Locate the cell with the specified text and output its (X, Y) center coordinate. 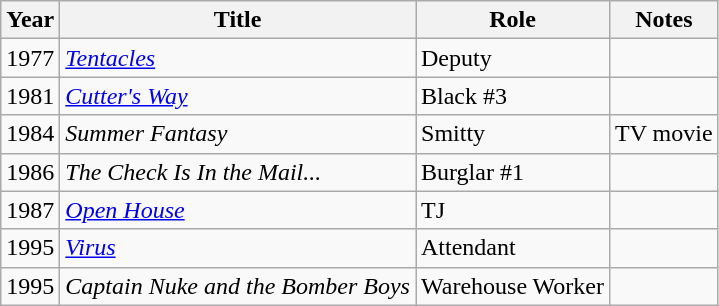
Tentacles (238, 58)
TJ (513, 210)
Deputy (513, 58)
Burglar #1 (513, 172)
1987 (30, 210)
1977 (30, 58)
Smitty (513, 134)
Warehouse Worker (513, 286)
Summer Fantasy (238, 134)
Year (30, 20)
Black #3 (513, 96)
TV movie (664, 134)
1984 (30, 134)
1986 (30, 172)
Open House (238, 210)
Captain Nuke and the Bomber Boys (238, 286)
Notes (664, 20)
1981 (30, 96)
Title (238, 20)
Attendant (513, 248)
Cutter's Way (238, 96)
The Check Is In the Mail... (238, 172)
Role (513, 20)
Virus (238, 248)
